Search for the cell housing the specified text and yield its [x, y] center coordinate. 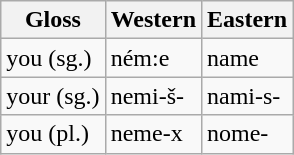
Eastern [248, 20]
nome- [248, 134]
Gloss [53, 20]
nami-s- [248, 96]
ném:e [153, 58]
your (sg.) [53, 96]
neme-x [153, 134]
you (sg.) [53, 58]
Western [153, 20]
name [248, 58]
you (pl.) [53, 134]
nemi-š- [153, 96]
